Pinpoint the cell where the given text exists, returning its [X, Y] midpoint coordinate. 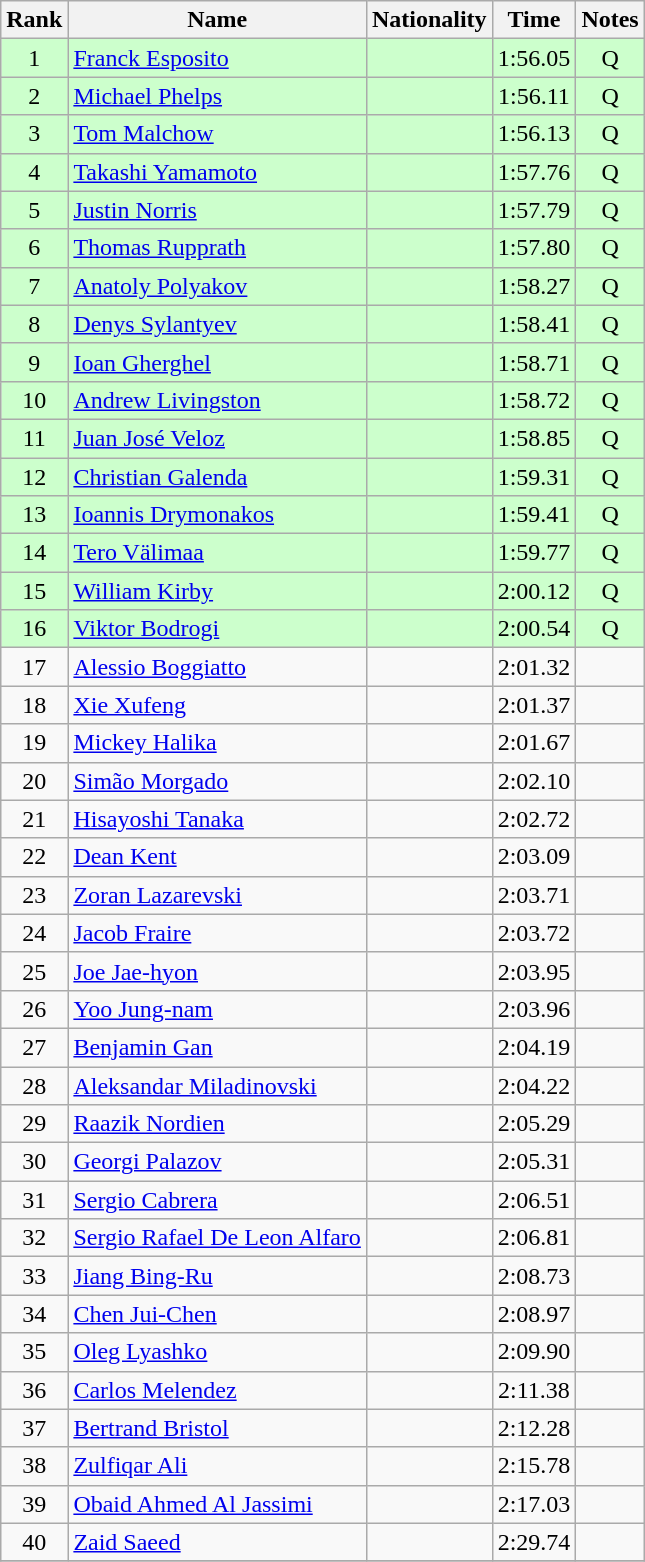
2:04.19 [534, 1047]
Dean Kent [218, 857]
33 [34, 1276]
2:11.38 [534, 1390]
1:59.31 [534, 477]
Justin Norris [218, 210]
36 [34, 1390]
Aleksandar Miladinovski [218, 1085]
2:03.71 [534, 895]
Ioannis Drymonakos [218, 515]
12 [34, 477]
Sergio Cabrera [218, 1200]
2:03.96 [534, 1009]
2:17.03 [534, 1504]
1:56.11 [534, 96]
Ioan Gherghel [218, 362]
2:09.90 [534, 1352]
13 [34, 515]
Carlos Melendez [218, 1390]
2:05.29 [534, 1124]
Thomas Rupprath [218, 248]
Mickey Halika [218, 743]
Andrew Livingston [218, 400]
2:03.95 [534, 971]
8 [34, 324]
Anatoly Polyakov [218, 286]
2:05.31 [534, 1162]
Yoo Jung-nam [218, 1009]
1:59.41 [534, 515]
Zaid Saeed [218, 1542]
Joe Jae-hyon [218, 971]
Simão Morgado [218, 781]
Oleg Lyashko [218, 1352]
18 [34, 705]
1:56.05 [534, 58]
3 [34, 134]
1:59.77 [534, 553]
2:02.72 [534, 819]
Nationality [429, 20]
Bertrand Bristol [218, 1428]
20 [34, 781]
Jiang Bing-Ru [218, 1276]
Zoran Lazarevski [218, 895]
2:15.78 [534, 1466]
Tero Välimaa [218, 553]
6 [34, 248]
Obaid Ahmed Al Jassimi [218, 1504]
7 [34, 286]
Juan José Veloz [218, 438]
29 [34, 1124]
37 [34, 1428]
2:08.97 [534, 1314]
Hisayoshi Tanaka [218, 819]
Jacob Fraire [218, 933]
28 [34, 1085]
1:58.41 [534, 324]
Rank [34, 20]
14 [34, 553]
21 [34, 819]
Takashi Yamamoto [218, 172]
1:57.76 [534, 172]
Viktor Bodrogi [218, 629]
2:00.12 [534, 591]
23 [34, 895]
2:04.22 [534, 1085]
5 [34, 210]
1:58.27 [534, 286]
10 [34, 400]
22 [34, 857]
9 [34, 362]
2:08.73 [534, 1276]
Raazik Nordien [218, 1124]
11 [34, 438]
2 [34, 96]
Benjamin Gan [218, 1047]
19 [34, 743]
34 [34, 1314]
32 [34, 1238]
Georgi Palazov [218, 1162]
2:00.54 [534, 629]
Time [534, 20]
39 [34, 1504]
1:58.72 [534, 400]
2:02.10 [534, 781]
27 [34, 1047]
2:06.51 [534, 1200]
1:57.80 [534, 248]
30 [34, 1162]
Sergio Rafael De Leon Alfaro [218, 1238]
2:01.32 [534, 667]
Tom Malchow [218, 134]
Michael Phelps [218, 96]
35 [34, 1352]
16 [34, 629]
Chen Jui-Chen [218, 1314]
2:01.37 [534, 705]
Christian Galenda [218, 477]
Name [218, 20]
Zulfiqar Ali [218, 1466]
17 [34, 667]
2:01.67 [534, 743]
24 [34, 933]
26 [34, 1009]
2:12.28 [534, 1428]
Alessio Boggiatto [218, 667]
Franck Esposito [218, 58]
25 [34, 971]
2:29.74 [534, 1542]
1 [34, 58]
Denys Sylantyev [218, 324]
1:57.79 [534, 210]
2:03.09 [534, 857]
31 [34, 1200]
1:58.71 [534, 362]
1:56.13 [534, 134]
2:03.72 [534, 933]
15 [34, 591]
Xie Xufeng [218, 705]
38 [34, 1466]
Notes [610, 20]
4 [34, 172]
William Kirby [218, 591]
1:58.85 [534, 438]
2:06.81 [534, 1238]
40 [34, 1542]
